Locate the cell with the specified text and output its [X, Y] center coordinate. 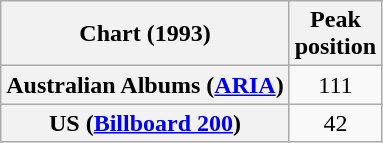
US (Billboard 200) [145, 123]
Peakposition [335, 34]
42 [335, 123]
111 [335, 85]
Chart (1993) [145, 34]
Australian Albums (ARIA) [145, 85]
